Capture the cell that displays the provided text and extract its [X, Y] central coordinate. 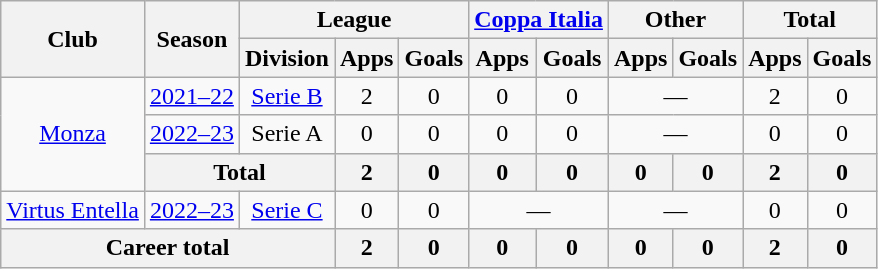
Season [192, 39]
Monza [73, 134]
Coppa Italia [539, 20]
Serie B [286, 96]
Serie A [286, 134]
League [354, 20]
Career total [168, 248]
2021–22 [192, 96]
Other [675, 20]
Virtus Entella [73, 210]
Club [73, 39]
Division [286, 58]
Serie C [286, 210]
